Return the [x, y] coordinate for the center point of the cell that contains the specified text.  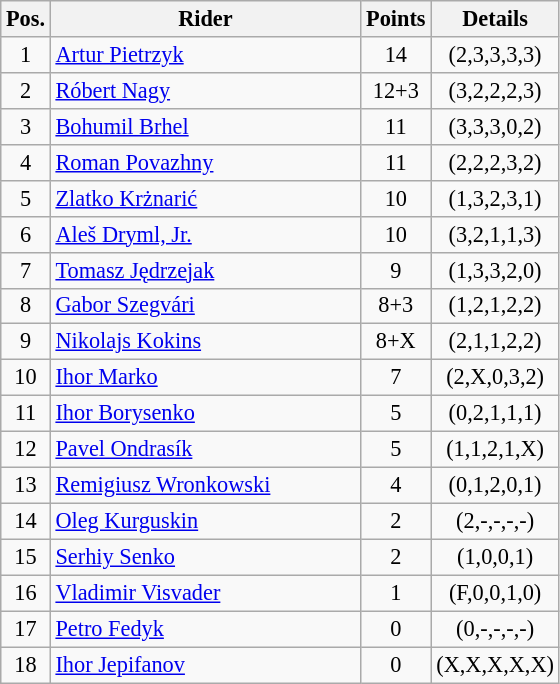
16 [26, 593]
(X,X,X,X,X) [495, 665]
17 [26, 629]
8 [26, 306]
Roman Povazhny [205, 162]
(1,1,2,1,X) [495, 450]
(3,2,2,2,3) [495, 90]
(1,2,1,2,2) [495, 306]
Tomasz Jędrzejak [205, 270]
Petro Fedyk [205, 629]
Details [495, 19]
8+3 [396, 306]
(2,-,-,-,-) [495, 521]
(F,0,0,1,0) [495, 593]
Aleš Dryml, Jr. [205, 234]
(2,3,3,3,3) [495, 55]
(0,2,1,1,1) [495, 414]
8+X [396, 342]
12 [26, 450]
Remigiusz Wronkowski [205, 485]
Artur Pietrzyk [205, 55]
Ihor Jepifanov [205, 665]
(1,0,0,1) [495, 557]
Ihor Marko [205, 378]
3 [26, 126]
Zlatko Krżnarić [205, 198]
(1,3,2,3,1) [495, 198]
(0,-,-,-,-) [495, 629]
(0,1,2,0,1) [495, 485]
15 [26, 557]
(2,X,0,3,2) [495, 378]
Bohumil Brhel [205, 126]
Pos. [26, 19]
Points [396, 19]
Gabor Szegvári [205, 306]
(3,3,3,0,2) [495, 126]
Oleg Kurguskin [205, 521]
13 [26, 485]
12+3 [396, 90]
6 [26, 234]
18 [26, 665]
(2,1,1,2,2) [495, 342]
Rider [205, 19]
(3,2,1,1,3) [495, 234]
Vladimir Visvader [205, 593]
Róbert Nagy [205, 90]
Ihor Borysenko [205, 414]
(2,2,2,3,2) [495, 162]
Pavel Ondrasík [205, 450]
Nikolajs Kokins [205, 342]
Serhiy Senko [205, 557]
(1,3,3,2,0) [495, 270]
